For the text-containing cell, return its midpoint in [x, y] coordinate format. 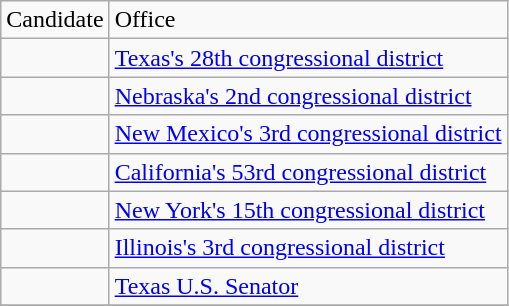
Illinois's 3rd congressional district [308, 248]
New Mexico's 3rd congressional district [308, 134]
Candidate [55, 20]
Nebraska's 2nd congressional district [308, 96]
Texas U.S. Senator [308, 286]
California's 53rd congressional district [308, 172]
Office [308, 20]
New York's 15th congressional district [308, 210]
Texas's 28th congressional district [308, 58]
